Provide the (X, Y) coordinate of the cell's center where the given text is located.  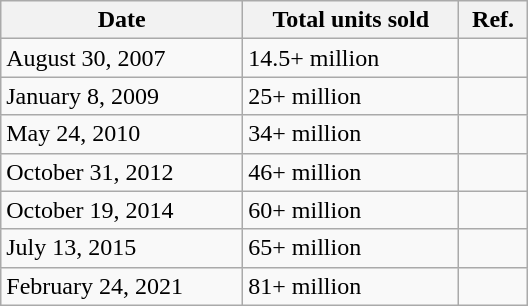
34+ million (351, 134)
July 13, 2015 (122, 248)
Total units sold (351, 20)
October 19, 2014 (122, 210)
Ref. (493, 20)
65+ million (351, 248)
August 30, 2007 (122, 58)
81+ million (351, 286)
14.5+ million (351, 58)
60+ million (351, 210)
January 8, 2009 (122, 96)
October 31, 2012 (122, 172)
February 24, 2021 (122, 286)
May 24, 2010 (122, 134)
25+ million (351, 96)
46+ million (351, 172)
Date (122, 20)
